From the cell containing the given text, extract its center point as [x, y] coordinate. 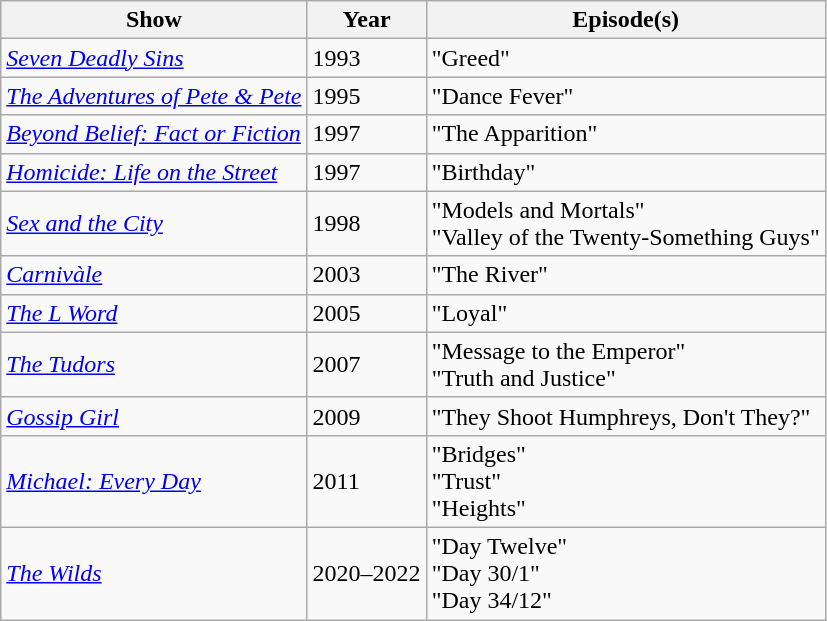
1998 [366, 224]
1993 [366, 58]
2007 [366, 364]
2011 [366, 481]
"Models and Mortals""Valley of the Twenty-Something Guys" [626, 224]
2009 [366, 416]
Homicide: Life on the Street [154, 172]
Year [366, 20]
"Birthday" [626, 172]
"Bridges""Trust""Heights" [626, 481]
Gossip Girl [154, 416]
The Tudors [154, 364]
2003 [366, 275]
"The Apparition" [626, 134]
"Greed" [626, 58]
The Adventures of Pete & Pete [154, 96]
Sex and the City [154, 224]
2005 [366, 313]
Michael: Every Day [154, 481]
1995 [366, 96]
Carnivàle [154, 275]
Beyond Belief: Fact or Fiction [154, 134]
"The River" [626, 275]
The L Word [154, 313]
2020–2022 [366, 573]
"Dance Fever" [626, 96]
"Day Twelve""Day 30/1""Day 34/12" [626, 573]
The Wilds [154, 573]
"Message to the Emperor""Truth and Justice" [626, 364]
"They Shoot Humphreys, Don't They?" [626, 416]
Show [154, 20]
"Loyal" [626, 313]
Seven Deadly Sins [154, 58]
Episode(s) [626, 20]
